Return (x, y) of the center of cell containing provided text 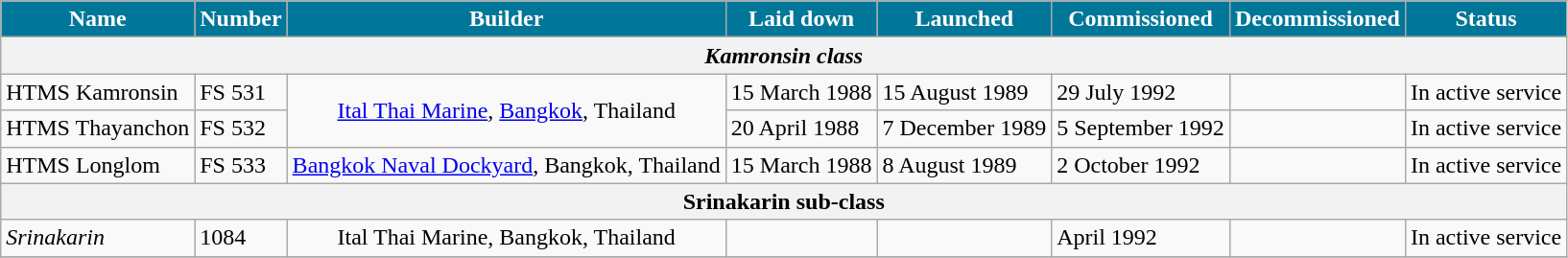
1084 (241, 238)
FS 531 (241, 92)
HTMS Thayanchon (98, 129)
Number (241, 19)
Commissioned (1141, 19)
April 1992 (1141, 238)
Kamronsin class (784, 56)
HTMS Kamronsin (98, 92)
Decommissioned (1317, 19)
Srinakarin (98, 238)
7 December 1989 (964, 129)
20 April 1988 (801, 129)
2 October 1992 (1141, 165)
29 July 1992 (1141, 92)
8 August 1989 (964, 165)
Status (1485, 19)
5 September 1992 (1141, 129)
FS 533 (241, 165)
HTMS Longlom (98, 165)
FS 532 (241, 129)
Bangkok Naval Dockyard, Bangkok, Thailand (507, 165)
Laid down (801, 19)
Launched (964, 19)
Name (98, 19)
15 August 1989 (964, 92)
Srinakarin sub-class (784, 201)
Builder (507, 19)
